Search for the cell housing the specified text and yield its [x, y] center coordinate. 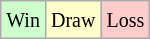
Loss [126, 20]
Win [24, 20]
Draw [72, 20]
